Output the [X, Y] coordinate of the center of the cell containing the given text.  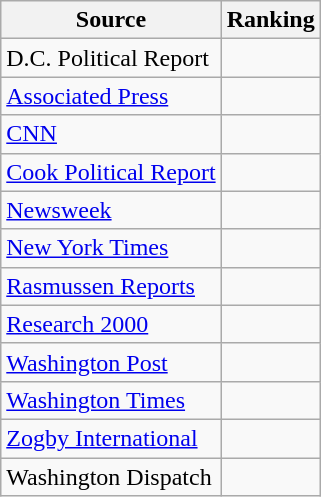
New York Times [111, 248]
Washington Post [111, 362]
Washington Times [111, 400]
D.C. Political Report [111, 58]
Rasmussen Reports [111, 286]
Source [111, 20]
Research 2000 [111, 324]
Zogby International [111, 438]
Associated Press [111, 96]
Ranking [270, 20]
CNN [111, 134]
Newsweek [111, 210]
Washington Dispatch [111, 477]
Cook Political Report [111, 172]
